Search for the cell housing the specified text and yield its [x, y] center coordinate. 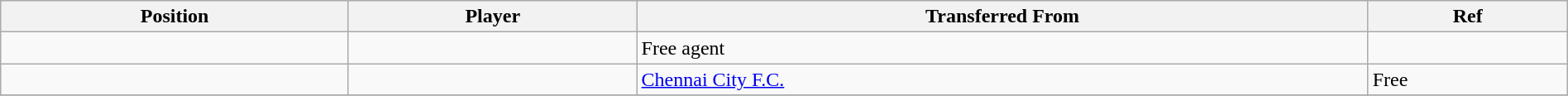
Ref [1467, 17]
Transferred From [1002, 17]
Chennai City F.C. [1002, 79]
Player [493, 17]
Free [1467, 79]
Position [175, 17]
Free agent [1002, 48]
